For the text-containing cell, return its midpoint in [X, Y] coordinate format. 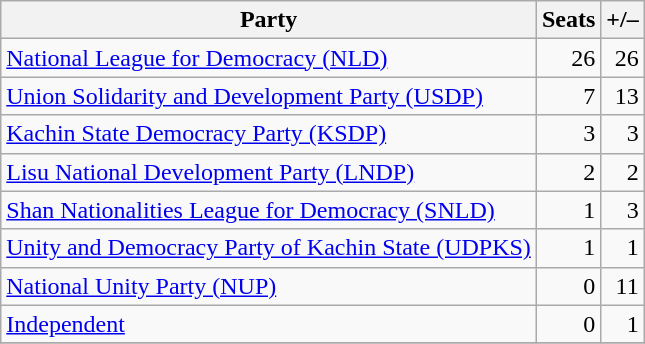
Unity and Democracy Party of Kachin State (UDPKS) [269, 248]
Party [269, 20]
National League for Democracy (NLD) [269, 58]
Independent [269, 324]
Union Solidarity and Development Party (USDP) [269, 96]
Shan Nationalities League for Democracy (SNLD) [269, 210]
13 [622, 96]
National Unity Party (NUP) [269, 286]
7 [568, 96]
Kachin State Democracy Party (KSDP) [269, 134]
+/– [622, 20]
Seats [568, 20]
Lisu National Development Party (LNDP) [269, 172]
11 [622, 286]
